Find where the given text appears and provide that cell's center as (X, Y) coordinate. 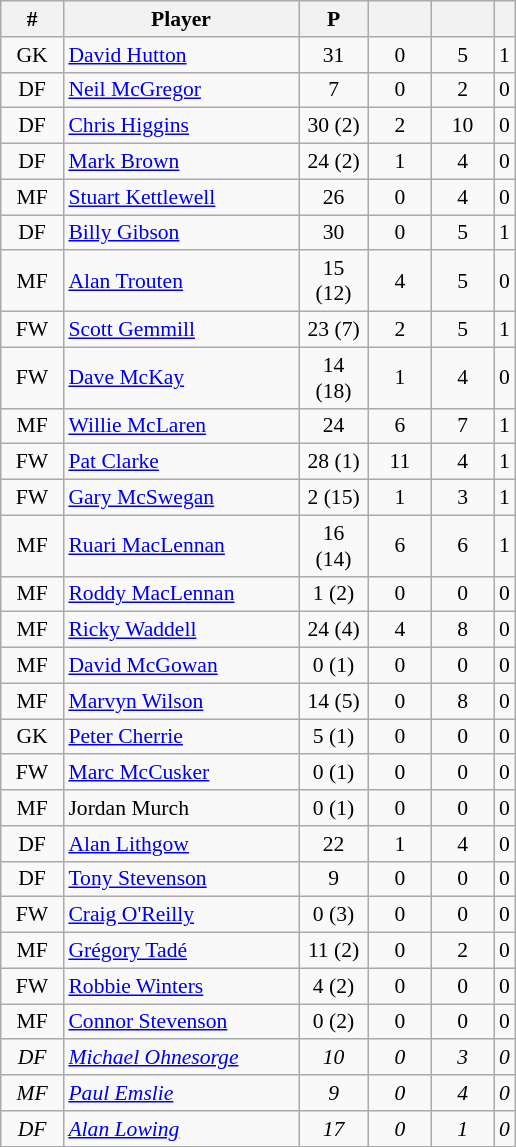
Pat Clarke (180, 462)
22 (333, 844)
Marvyn Wilson (180, 701)
Gary McSwegan (180, 498)
Peter Cherrie (180, 737)
Jordan Murch (180, 808)
Mark Brown (180, 162)
5 (1) (333, 737)
30 (2) (333, 126)
Willie McLaren (180, 426)
Neil McGregor (180, 90)
Michael Ohnesorge (180, 1058)
2 (15) (333, 498)
15 (12) (333, 282)
Tony Stevenson (180, 879)
11 (400, 462)
23 (7) (333, 330)
Grégory Tadé (180, 951)
4 (2) (333, 986)
Scott Gemmill (180, 330)
Alan Trouten (180, 282)
11 (2) (333, 951)
24 (333, 426)
26 (333, 197)
Ricky Waddell (180, 630)
14 (18) (333, 378)
Roddy MacLennan (180, 594)
24 (2) (333, 162)
Player (180, 19)
0 (2) (333, 1022)
1 (2) (333, 594)
Chris Higgins (180, 126)
Stuart Kettlewell (180, 197)
Paul Emslie (180, 1093)
Dave McKay (180, 378)
Marc McCusker (180, 773)
Billy Gibson (180, 233)
Alan Lithgow (180, 844)
14 (5) (333, 701)
24 (4) (333, 630)
Ruari MacLennan (180, 546)
Craig O'Reilly (180, 915)
16 (14) (333, 546)
Alan Lowing (180, 1129)
28 (1) (333, 462)
P (333, 19)
0 (3) (333, 915)
# (32, 19)
30 (333, 233)
Connor Stevenson (180, 1022)
David Hutton (180, 55)
31 (333, 55)
David McGowan (180, 666)
Robbie Winters (180, 986)
17 (333, 1129)
